For the text-containing cell, return its midpoint in (X, Y) coordinate format. 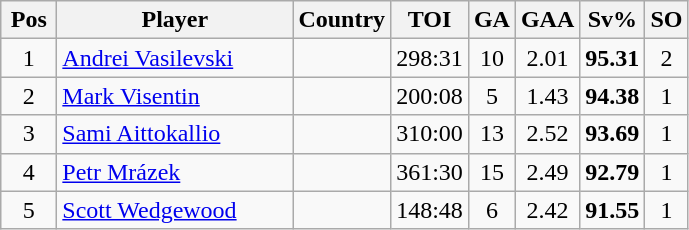
Sami Aittokallio (175, 134)
95.31 (612, 58)
Country (342, 20)
4 (29, 172)
SO (666, 20)
2.42 (547, 210)
93.69 (612, 134)
Player (175, 20)
Petr Mrázek (175, 172)
200:08 (430, 96)
Mark Visentin (175, 96)
2.49 (547, 172)
148:48 (430, 210)
310:00 (430, 134)
3 (29, 134)
13 (492, 134)
2.52 (547, 134)
2.01 (547, 58)
15 (492, 172)
94.38 (612, 96)
Sv% (612, 20)
91.55 (612, 210)
92.79 (612, 172)
Scott Wedgewood (175, 210)
298:31 (430, 58)
6 (492, 210)
GAA (547, 20)
1.43 (547, 96)
GA (492, 20)
361:30 (430, 172)
10 (492, 58)
TOI (430, 20)
Pos (29, 20)
Andrei Vasilevski (175, 58)
